Extract the (x, y) coordinate from the center of the cell holding the provided text.  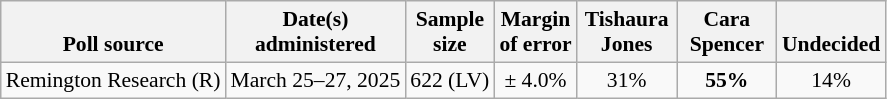
Remington Research (R) (114, 80)
Poll source (114, 32)
Samplesize (450, 32)
TishauraJones (627, 32)
622 (LV) (450, 80)
± 4.0% (535, 80)
March 25–27, 2025 (315, 80)
CaraSpencer (727, 32)
31% (627, 80)
Undecided (831, 32)
14% (831, 80)
55% (727, 80)
Date(s)administered (315, 32)
Marginof error (535, 32)
